Output the (x, y) coordinate of the center of the cell containing the given text.  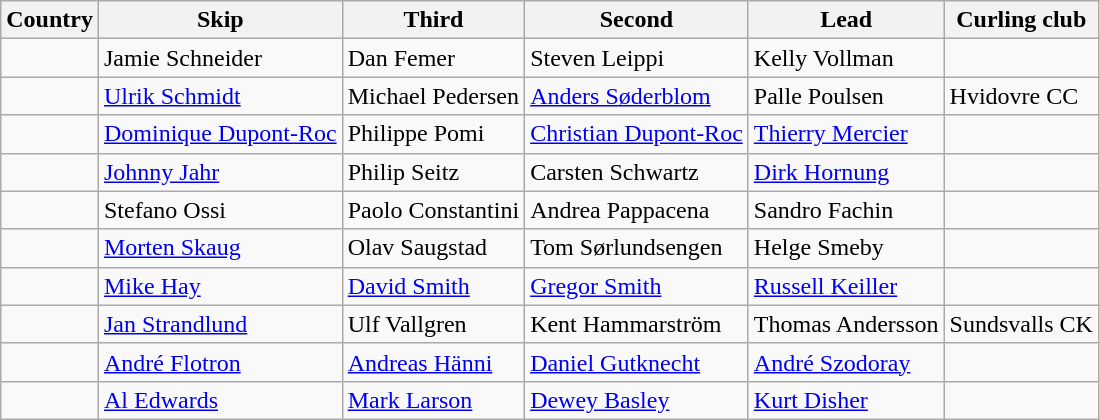
Curling club (1021, 20)
Jan Strandlund (220, 324)
Stefano Ossi (220, 210)
Thomas Andersson (846, 324)
Olav Saugstad (433, 248)
Second (637, 20)
Third (433, 20)
Ulrik Schmidt (220, 96)
André Flotron (220, 362)
Dan Femer (433, 58)
Dirk Hornung (846, 172)
Ulf Vallgren (433, 324)
Kurt Disher (846, 400)
Mark Larson (433, 400)
Kent Hammarström (637, 324)
Gregor Smith (637, 286)
Tom Sørlundsengen (637, 248)
Lead (846, 20)
Dominique Dupont-Roc (220, 134)
Kelly Vollman (846, 58)
Hvidovre CC (1021, 96)
Anders Søderblom (637, 96)
Michael Pedersen (433, 96)
David Smith (433, 286)
Russell Keiller (846, 286)
Thierry Mercier (846, 134)
Andreas Hänni (433, 362)
Johnny Jahr (220, 172)
Christian Dupont-Roc (637, 134)
Paolo Constantini (433, 210)
Country (50, 20)
Philippe Pomi (433, 134)
Al Edwards (220, 400)
André Szodoray (846, 362)
Steven Leippi (637, 58)
Morten Skaug (220, 248)
Philip Seitz (433, 172)
Andrea Pappacena (637, 210)
Jamie Schneider (220, 58)
Carsten Schwartz (637, 172)
Skip (220, 20)
Dewey Basley (637, 400)
Sundsvalls CK (1021, 324)
Mike Hay (220, 286)
Palle Poulsen (846, 96)
Daniel Gutknecht (637, 362)
Helge Smeby (846, 248)
Sandro Fachin (846, 210)
